Scan for the cell matching the given text and deliver its [x, y] coordinate at center. 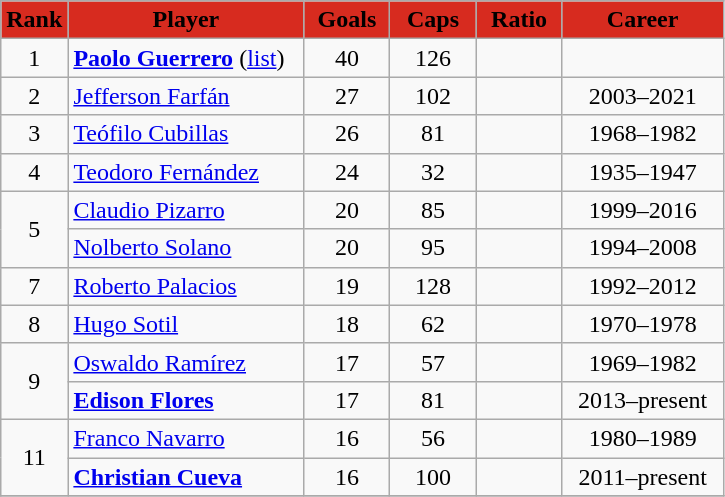
5 [34, 229]
1970–1978 [642, 324]
Player [186, 20]
100 [433, 477]
2011–present [642, 477]
1 [34, 58]
1980–1989 [642, 438]
Hugo Sotil [186, 324]
40 [347, 58]
Jefferson Farfán [186, 96]
Career [642, 20]
3 [34, 134]
24 [347, 172]
2013–present [642, 400]
19 [347, 286]
2003–2021 [642, 96]
26 [347, 134]
7 [34, 286]
1994–2008 [642, 248]
2 [34, 96]
11 [34, 457]
Caps [433, 20]
1935–1947 [642, 172]
102 [433, 96]
62 [433, 324]
Oswaldo Ramírez [186, 362]
27 [347, 96]
Ratio [519, 20]
9 [34, 381]
56 [433, 438]
Claudio Pizarro [186, 210]
1999–2016 [642, 210]
128 [433, 286]
1968–1982 [642, 134]
126 [433, 58]
1992–2012 [642, 286]
Edison Flores [186, 400]
32 [433, 172]
Christian Cueva [186, 477]
57 [433, 362]
85 [433, 210]
Franco Navarro [186, 438]
Nolberto Solano [186, 248]
1969–1982 [642, 362]
95 [433, 248]
Rank [34, 20]
Teodoro Fernández [186, 172]
18 [347, 324]
Paolo Guerrero (list) [186, 58]
8 [34, 324]
Teófilo Cubillas [186, 134]
Roberto Palacios [186, 286]
4 [34, 172]
Goals [347, 20]
